Search for the cell housing the specified text and yield its [x, y] center coordinate. 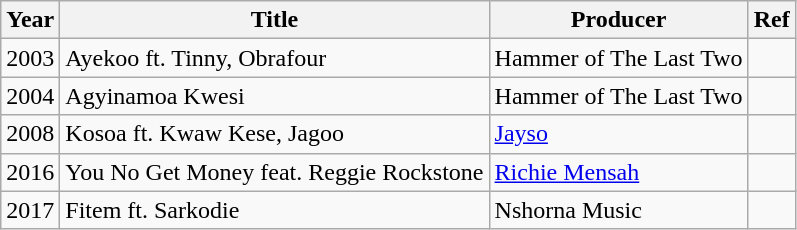
Fitem ft. Sarkodie [274, 210]
Year [30, 20]
You No Get Money feat. Reggie Rockstone [274, 172]
Ref [772, 20]
2003 [30, 58]
Producer [618, 20]
Agyinamoa Kwesi [274, 96]
2004 [30, 96]
Nshorna Music [618, 210]
2017 [30, 210]
2016 [30, 172]
Jayso [618, 134]
Ayekoo ft. Tinny, Obrafour [274, 58]
Title [274, 20]
Richie Mensah [618, 172]
Kosoa ft. Kwaw Kese, Jagoo [274, 134]
2008 [30, 134]
